Return the (X, Y) coordinate for the center point of the cell that contains the specified text.  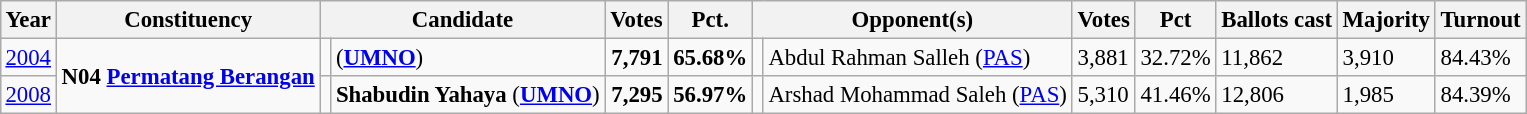
Pct (1176, 20)
3,881 (1104, 57)
Pct. (710, 20)
Turnout (1480, 20)
5,310 (1104, 95)
3,910 (1386, 57)
65.68% (710, 57)
41.46% (1176, 95)
84.43% (1480, 57)
56.97% (710, 95)
12,806 (1276, 95)
Candidate (462, 20)
Opponent(s) (913, 20)
7,791 (636, 57)
11,862 (1276, 57)
Year (28, 20)
Arshad Mohammad Saleh (PAS) (918, 95)
Constituency (188, 20)
Majority (1386, 20)
7,295 (636, 95)
Ballots cast (1276, 20)
2008 (28, 95)
Shabudin Yahaya (UMNO) (468, 95)
84.39% (1480, 95)
Abdul Rahman Salleh (PAS) (918, 57)
(UMNO) (468, 57)
1,985 (1386, 95)
32.72% (1176, 57)
2004 (28, 57)
N04 Permatang Berangan (188, 76)
